From the cell containing the given text, extract its center point as (X, Y) coordinate. 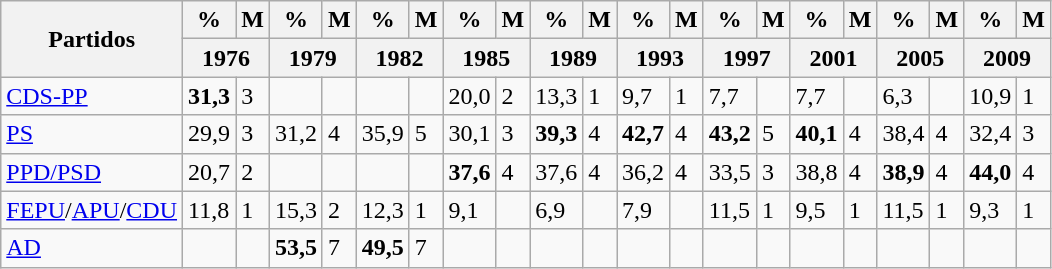
31,2 (296, 134)
38,9 (904, 172)
2001 (834, 58)
11,8 (210, 210)
43,2 (730, 134)
42,7 (642, 134)
10,9 (990, 96)
20,7 (210, 172)
53,5 (296, 248)
33,5 (730, 172)
49,5 (382, 248)
35,9 (382, 134)
1982 (400, 58)
FEPU/APU/CDU (92, 210)
9,7 (642, 96)
31,3 (210, 96)
6,3 (904, 96)
7,9 (642, 210)
1985 (486, 58)
36,2 (642, 172)
32,4 (990, 134)
44,0 (990, 172)
Partidos (92, 39)
38,4 (904, 134)
30,1 (470, 134)
PPD/PSD (92, 172)
40,1 (816, 134)
12,3 (382, 210)
1976 (226, 58)
1997 (746, 58)
6,9 (556, 210)
CDS-PP (92, 96)
9,3 (990, 210)
1979 (312, 58)
15,3 (296, 210)
29,9 (210, 134)
38,8 (816, 172)
2005 (920, 58)
AD (92, 248)
9,5 (816, 210)
9,1 (470, 210)
1989 (574, 58)
1993 (660, 58)
PS (92, 134)
20,0 (470, 96)
39,3 (556, 134)
2009 (1008, 58)
13,3 (556, 96)
